Detect which cell encompasses the target text, then output its [x, y] center coordinate. 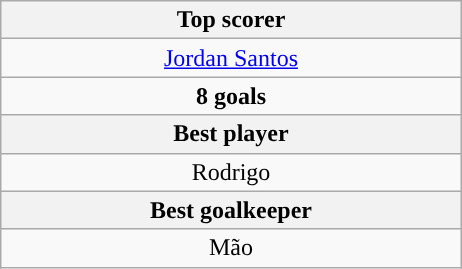
Best goalkeeper [230, 210]
Top scorer [230, 20]
Jordan Santos [230, 58]
Best player [230, 134]
Mão [230, 248]
Rodrigo [230, 172]
8 goals [230, 96]
